Return (x, y) of the center of cell containing provided text 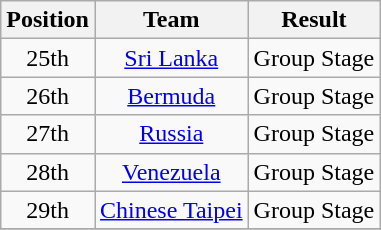
Sri Lanka (171, 58)
Team (171, 20)
Venezuela (171, 172)
29th (48, 210)
Position (48, 20)
Russia (171, 134)
Chinese Taipei (171, 210)
Bermuda (171, 96)
Result (314, 20)
28th (48, 172)
26th (48, 96)
25th (48, 58)
27th (48, 134)
